Return (x, y) of the center of cell containing provided text 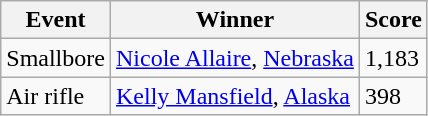
Winner (234, 20)
Air rifle (56, 96)
1,183 (393, 58)
Kelly Mansfield, Alaska (234, 96)
Smallbore (56, 58)
Event (56, 20)
Score (393, 20)
Nicole Allaire, Nebraska (234, 58)
398 (393, 96)
